Determine the [X, Y] coordinate at the center of the cell enclosing the given text.  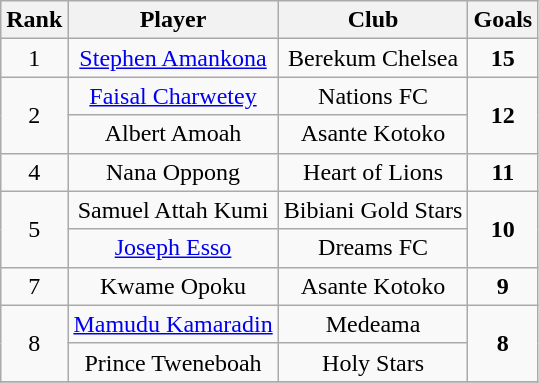
Mamudu Kamaradin [173, 324]
Nations FC [373, 96]
Samuel Attah Kumi [173, 210]
Rank [34, 20]
Stephen Amankona [173, 58]
Goals [503, 20]
5 [34, 229]
Holy Stars [373, 362]
Faisal Charwetey [173, 96]
Kwame Opoku [173, 286]
Club [373, 20]
Albert Amoah [173, 134]
2 [34, 115]
Joseph Esso [173, 248]
Dreams FC [373, 248]
Prince Tweneboah [173, 362]
Bibiani Gold Stars [373, 210]
12 [503, 115]
15 [503, 58]
1 [34, 58]
4 [34, 172]
Berekum Chelsea [373, 58]
7 [34, 286]
Heart of Lions [373, 172]
Medeama [373, 324]
9 [503, 286]
11 [503, 172]
Nana Oppong [173, 172]
Player [173, 20]
10 [503, 229]
